Search for the cell housing the specified text and yield its (X, Y) center coordinate. 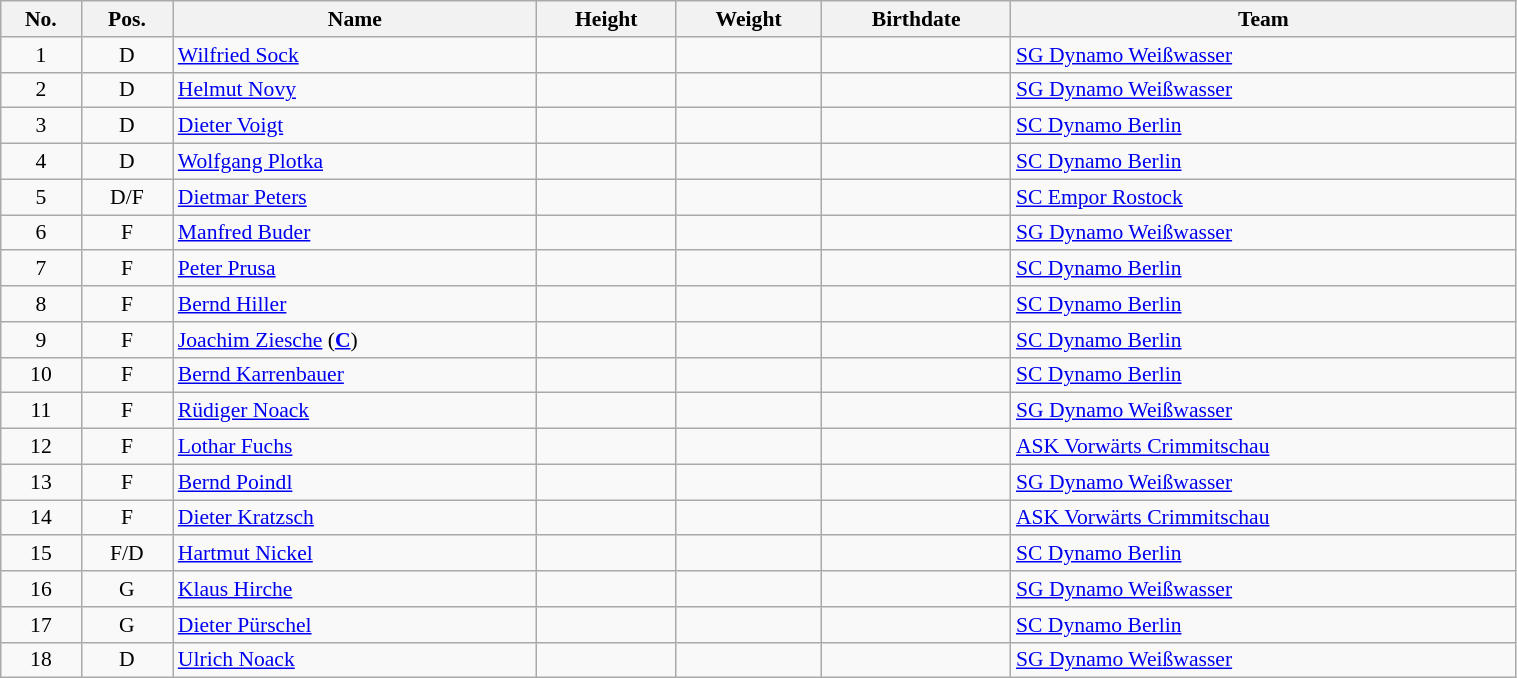
18 (41, 660)
Manfred Buder (355, 233)
Dieter Voigt (355, 126)
Dietmar Peters (355, 197)
Pos. (127, 19)
Dieter Kratzsch (355, 518)
2 (41, 90)
Birthdate (916, 19)
Wilfried Sock (355, 55)
12 (41, 447)
9 (41, 340)
Wolfgang Plotka (355, 162)
14 (41, 518)
Weight (749, 19)
Lothar Fuchs (355, 447)
7 (41, 269)
Name (355, 19)
Peter Prusa (355, 269)
Dieter Pürschel (355, 625)
Team (1264, 19)
5 (41, 197)
No. (41, 19)
15 (41, 554)
Ulrich Noack (355, 660)
1 (41, 55)
4 (41, 162)
Klaus Hirche (355, 589)
D/F (127, 197)
13 (41, 482)
6 (41, 233)
Hartmut Nickel (355, 554)
Bernd Hiller (355, 304)
3 (41, 126)
Bernd Karrenbauer (355, 375)
11 (41, 411)
8 (41, 304)
Bernd Poindl (355, 482)
Joachim Ziesche (C) (355, 340)
F/D (127, 554)
Helmut Novy (355, 90)
17 (41, 625)
Height (606, 19)
10 (41, 375)
16 (41, 589)
SC Empor Rostock (1264, 197)
Rüdiger Noack (355, 411)
